Locate the cell with the specified text and output its [X, Y] center coordinate. 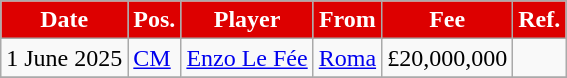
CM [154, 58]
Enzo Le Fée [247, 58]
£20,000,000 [448, 58]
Player [247, 20]
1 June 2025 [64, 58]
Pos. [154, 20]
Date [64, 20]
Ref. [540, 20]
Roma [347, 58]
From [347, 20]
Fee [448, 20]
